Provide the (x, y) coordinate of the cell's center where the given text is located.  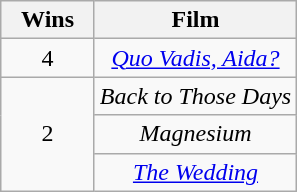
Wins (48, 20)
The Wedding (195, 172)
Magnesium (195, 134)
4 (48, 58)
Film (195, 20)
Back to Those Days (195, 96)
Quo Vadis, Aida? (195, 58)
2 (48, 134)
